Determine the [X, Y] coordinate at the center of the cell enclosing the given text.  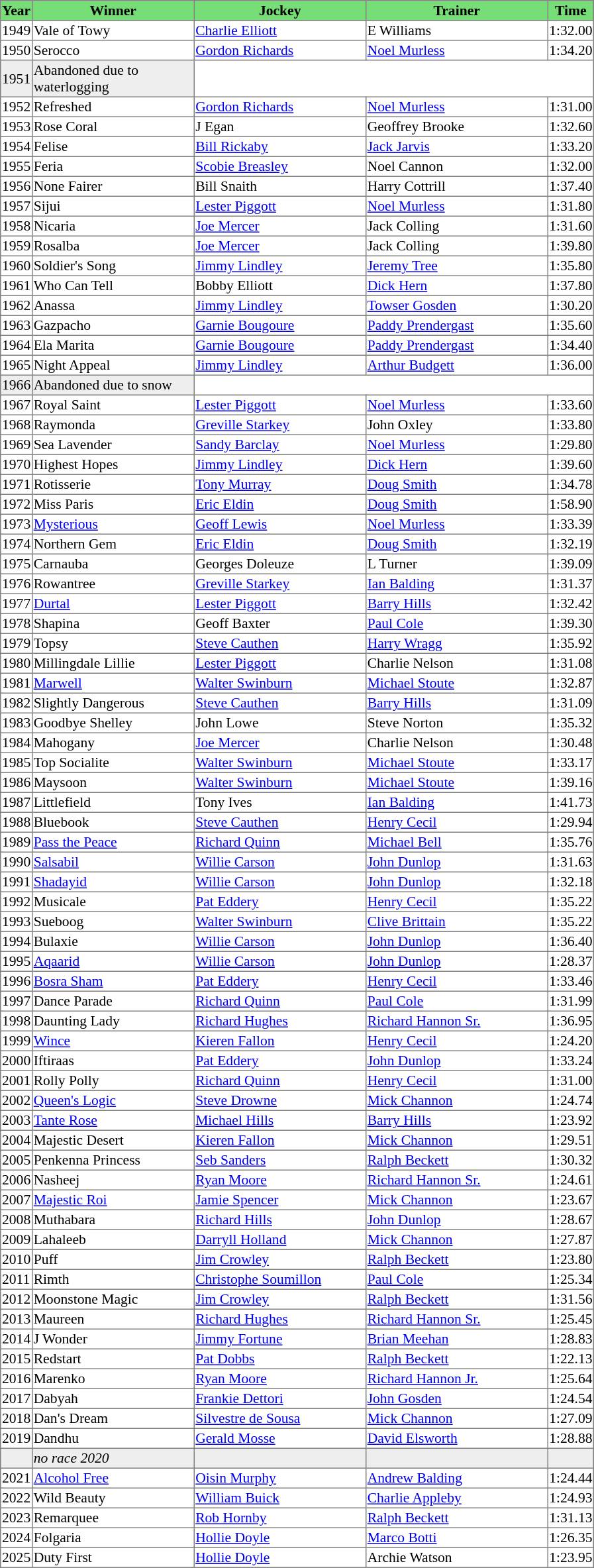
1980 [17, 663]
Charlie Elliott [280, 30]
1:23.95 [571, 1557]
1:35.60 [571, 325]
Sueboog [113, 921]
1961 [17, 286]
J Egan [280, 127]
Tante Rose [113, 1120]
1:27.09 [571, 1418]
Steve Norton [456, 723]
Georges Doleuze [280, 564]
1987 [17, 802]
Gazpacho [113, 325]
1949 [17, 30]
Redstart [113, 1359]
1:31.99 [571, 1001]
Rimth [113, 1279]
Dandhu [113, 1438]
2000 [17, 1061]
1:33.60 [571, 405]
Marenko [113, 1379]
1:30.48 [571, 743]
Gerald Mosse [280, 1438]
1979 [17, 643]
1982 [17, 703]
1:31.60 [571, 226]
1952 [17, 107]
Jockey [280, 11]
2018 [17, 1418]
Dabyah [113, 1398]
2024 [17, 1538]
Arthur Budgett [456, 365]
1951 [17, 79]
2006 [17, 1180]
1:33.24 [571, 1061]
1974 [17, 544]
Christophe Soumillon [280, 1279]
Daunting Lady [113, 1021]
2023 [17, 1518]
Jamie Spencer [280, 1200]
1973 [17, 524]
Majestic Roi [113, 1200]
1958 [17, 226]
2014 [17, 1339]
1955 [17, 166]
Noel Cannon [456, 166]
2017 [17, 1398]
Rob Hornby [280, 1518]
1:41.73 [571, 802]
Richard Hills [280, 1220]
2001 [17, 1080]
Archie Watson [456, 1557]
1:33.46 [571, 981]
Frankie Dettori [280, 1398]
Oisin Murphy [280, 1478]
1:58.90 [571, 504]
Shapina [113, 623]
Carnauba [113, 564]
1985 [17, 762]
Salsabil [113, 862]
Aqaarid [113, 961]
1:24.54 [571, 1398]
1:36.95 [571, 1021]
1:26.35 [571, 1538]
1:39.60 [571, 464]
Tony Murray [280, 484]
Durtal [113, 603]
1:32.42 [571, 603]
1:39.30 [571, 623]
1:31.37 [571, 584]
1:22.13 [571, 1359]
1:35.80 [571, 266]
Vale of Towy [113, 30]
1:24.20 [571, 1041]
Rose Coral [113, 127]
Miss Paris [113, 504]
Geoff Baxter [280, 623]
Muthabara [113, 1220]
Bluebook [113, 822]
Clive Brittain [456, 921]
Abandoned due to waterlogging [113, 79]
1:29.51 [571, 1140]
2016 [17, 1379]
2011 [17, 1279]
1:31.08 [571, 663]
Raymonda [113, 425]
Folgaria [113, 1538]
1:33.17 [571, 762]
2008 [17, 1220]
Steve Drowne [280, 1100]
1:25.45 [571, 1319]
1:34.78 [571, 484]
Jack Jarvis [456, 146]
1:33.39 [571, 524]
Sandy Barclay [280, 444]
Topsy [113, 643]
1:33.20 [571, 146]
1:31.56 [571, 1299]
None Fairer [113, 186]
Highest Hopes [113, 464]
Michael Bell [456, 842]
1976 [17, 584]
Towser Gosden [456, 305]
J Wonder [113, 1339]
1:28.37 [571, 961]
Marwell [113, 683]
1986 [17, 782]
1978 [17, 623]
Tony Ives [280, 802]
1966 [17, 385]
Littlefield [113, 802]
Charlie Appleby [456, 1498]
Top Socialite [113, 762]
Puff [113, 1259]
Bosra Sham [113, 981]
Brian Meehan [456, 1339]
E Williams [456, 30]
1:23.67 [571, 1200]
1989 [17, 842]
Sea Lavender [113, 444]
Nasheej [113, 1180]
1:24.74 [571, 1100]
no race 2020 [113, 1458]
2010 [17, 1259]
Soldier's Song [113, 266]
1:39.16 [571, 782]
Geoffrey Brooke [456, 127]
1967 [17, 405]
1:28.88 [571, 1438]
1991 [17, 882]
1968 [17, 425]
Refreshed [113, 107]
Nicaria [113, 226]
Mysterious [113, 524]
Maysoon [113, 782]
Harry Cottrill [456, 186]
1975 [17, 564]
2013 [17, 1319]
Musicale [113, 902]
Dance Parade [113, 1001]
1964 [17, 345]
Lahaleeb [113, 1239]
1960 [17, 266]
2025 [17, 1557]
Rolly Polly [113, 1080]
Bill Snaith [280, 186]
Pat Dobbs [280, 1359]
1:32.60 [571, 127]
1971 [17, 484]
1:32.18 [571, 882]
Iftiraas [113, 1061]
1:30.32 [571, 1160]
Felise [113, 146]
Sijui [113, 206]
Remarquee [113, 1518]
1983 [17, 723]
David Elsworth [456, 1438]
Royal Saint [113, 405]
Jimmy Fortune [280, 1339]
1:25.34 [571, 1279]
William Buick [280, 1498]
John Gosden [456, 1398]
1:29.80 [571, 444]
1:32.19 [571, 544]
1:24.93 [571, 1498]
Who Can Tell [113, 286]
1984 [17, 743]
1972 [17, 504]
Northern Gem [113, 544]
1959 [17, 246]
1988 [17, 822]
1990 [17, 862]
Serocco [113, 50]
Shadayid [113, 882]
Wild Beauty [113, 1498]
Winner [113, 11]
1:28.83 [571, 1339]
Rotisserie [113, 484]
1995 [17, 961]
Night Appeal [113, 365]
Seb Sanders [280, 1160]
Andrew Balding [456, 1478]
Millingdale Lillie [113, 663]
Darryll Holland [280, 1239]
1:27.87 [571, 1239]
Dan's Dream [113, 1418]
Duty First [113, 1557]
1:35.76 [571, 842]
Marco Botti [456, 1538]
1:30.20 [571, 305]
1:31.09 [571, 703]
Jeremy Tree [456, 266]
Bobby Elliott [280, 286]
Majestic Desert [113, 1140]
Rosalba [113, 246]
Michael Hills [280, 1120]
1981 [17, 683]
1956 [17, 186]
1969 [17, 444]
2021 [17, 1478]
2019 [17, 1438]
Feria [113, 166]
Alcohol Free [113, 1478]
Penkenna Princess [113, 1160]
1:25.64 [571, 1379]
Queen's Logic [113, 1100]
1970 [17, 464]
1954 [17, 146]
Ela Marita [113, 345]
1957 [17, 206]
Abandoned due to snow [113, 385]
Moonstone Magic [113, 1299]
2009 [17, 1239]
2007 [17, 1200]
1:36.00 [571, 365]
Year [17, 11]
Anassa [113, 305]
Bulaxie [113, 941]
1977 [17, 603]
1998 [17, 1021]
1997 [17, 1001]
Harry Wragg [456, 643]
Rowantree [113, 584]
1953 [17, 127]
1:34.20 [571, 50]
1993 [17, 921]
Wince [113, 1041]
1:39.09 [571, 564]
2003 [17, 1120]
1:32.87 [571, 683]
1962 [17, 305]
2022 [17, 1498]
Time [571, 11]
2005 [17, 1160]
1:23.80 [571, 1259]
L Turner [456, 564]
1:23.92 [571, 1120]
2002 [17, 1100]
1994 [17, 941]
1:29.94 [571, 822]
Slightly Dangerous [113, 703]
1:33.80 [571, 425]
1:34.40 [571, 345]
Maureen [113, 1319]
1:37.80 [571, 286]
1:35.92 [571, 643]
Scobie Breasley [280, 166]
Bill Rickaby [280, 146]
1992 [17, 902]
John Lowe [280, 723]
1:35.32 [571, 723]
2012 [17, 1299]
1:28.67 [571, 1220]
John Oxley [456, 425]
1:24.44 [571, 1478]
Silvestre de Sousa [280, 1418]
1965 [17, 365]
Richard Hannon Jr. [456, 1379]
1963 [17, 325]
1950 [17, 50]
1:31.13 [571, 1518]
1:37.40 [571, 186]
Goodbye Shelley [113, 723]
1999 [17, 1041]
1:24.61 [571, 1180]
2004 [17, 1140]
Pass the Peace [113, 842]
1:31.80 [571, 206]
1:36.40 [571, 941]
1:39.80 [571, 246]
2015 [17, 1359]
Geoff Lewis [280, 524]
Mahogany [113, 743]
Trainer [456, 11]
1996 [17, 981]
1:31.63 [571, 862]
